Output the [X, Y] coordinate of the center of the cell containing the given text.  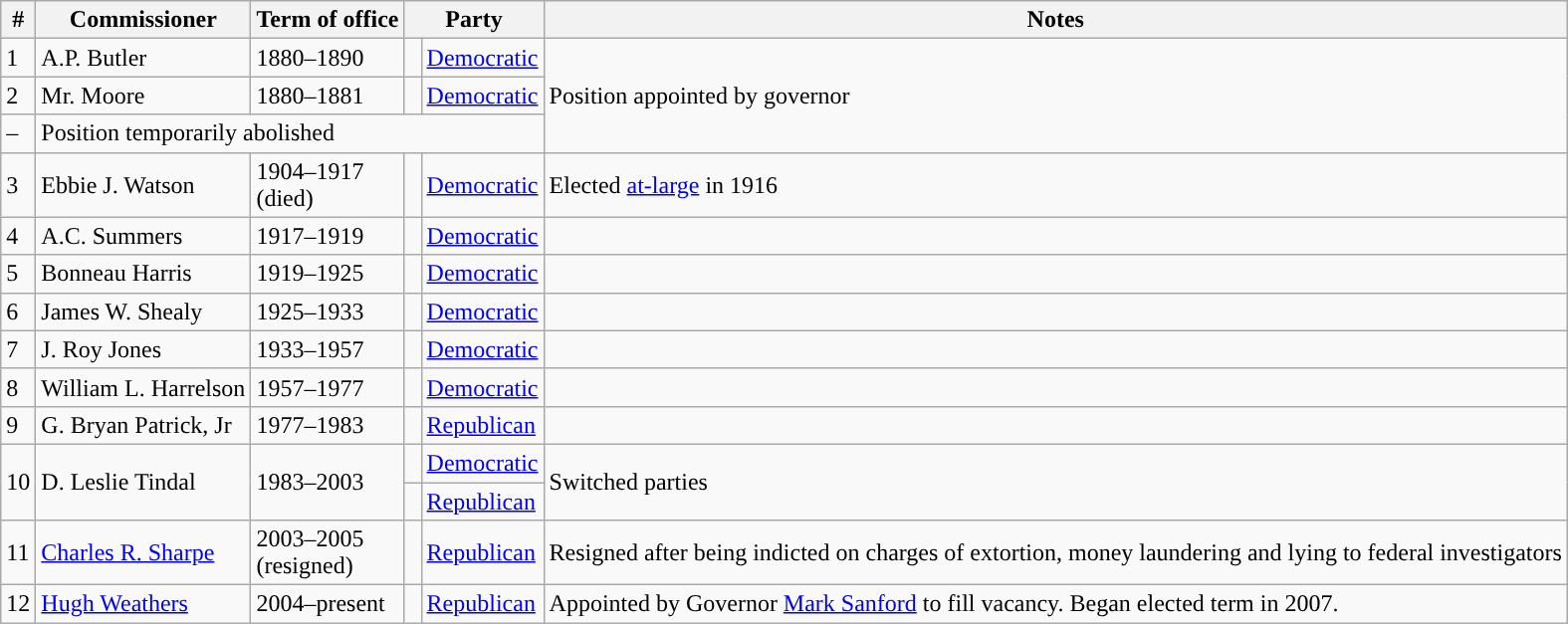
James W. Shealy [143, 312]
Resigned after being indicted on charges of extortion, money laundering and lying to federal investigators [1055, 553]
4 [18, 236]
Appointed by Governor Mark Sanford to fill vacancy. Began elected term in 2007. [1055, 604]
D. Leslie Tindal [143, 482]
12 [18, 604]
Party [474, 20]
Elected at-large in 1916 [1055, 185]
1977–1983 [328, 425]
– [18, 133]
1957–1977 [328, 387]
1983–2003 [328, 482]
Position temporarily abolished [290, 133]
Notes [1055, 20]
J. Roy Jones [143, 349]
1904–1917(died) [328, 185]
Term of office [328, 20]
Switched parties [1055, 482]
G. Bryan Patrick, Jr [143, 425]
2 [18, 96]
1925–1933 [328, 312]
Position appointed by governor [1055, 96]
A.C. Summers [143, 236]
1917–1919 [328, 236]
1933–1957 [328, 349]
Bonneau Harris [143, 274]
6 [18, 312]
5 [18, 274]
A.P. Butler [143, 58]
1 [18, 58]
1919–1925 [328, 274]
Commissioner [143, 20]
Mr. Moore [143, 96]
3 [18, 185]
Ebbie J. Watson [143, 185]
William L. Harrelson [143, 387]
9 [18, 425]
7 [18, 349]
Hugh Weathers [143, 604]
1880–1890 [328, 58]
2004–present [328, 604]
8 [18, 387]
# [18, 20]
11 [18, 553]
Charles R. Sharpe [143, 553]
1880–1881 [328, 96]
2003–2005(resigned) [328, 553]
10 [18, 482]
